Output the (x, y) coordinate of the center of the cell containing the given text.  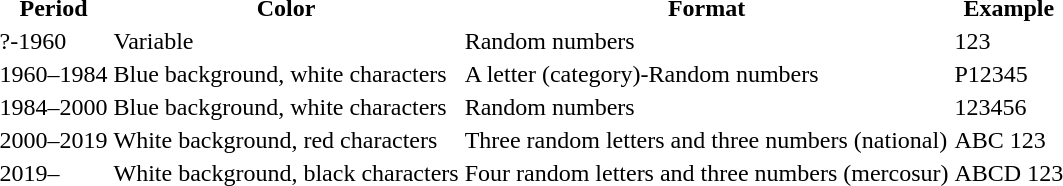
A letter (category)-Random numbers (706, 74)
Three random letters and three numbers (national) (706, 140)
White background, red characters (286, 140)
Variable (286, 41)
